Pinpoint the cell where the given text exists, returning its (x, y) midpoint coordinate. 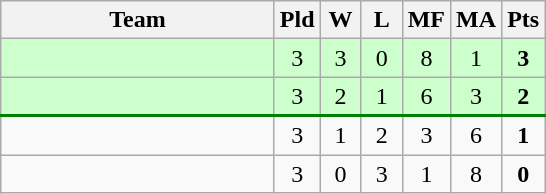
Pts (524, 20)
MF (426, 20)
L (382, 20)
MA (476, 20)
Pld (297, 20)
W (340, 20)
Team (138, 20)
